Scan for the cell matching the given text and deliver its [x, y] coordinate at center. 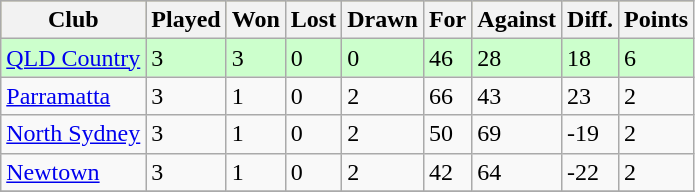
Won [256, 20]
-19 [590, 134]
Diff. [590, 20]
28 [517, 58]
Against [517, 20]
42 [447, 172]
Points [656, 20]
Parramatta [74, 96]
For [447, 20]
46 [447, 58]
Lost [313, 20]
18 [590, 58]
43 [517, 96]
-22 [590, 172]
23 [590, 96]
Newtown [74, 172]
QLD Country [74, 58]
North Sydney [74, 134]
50 [447, 134]
66 [447, 96]
Club [74, 20]
64 [517, 172]
6 [656, 58]
69 [517, 134]
Drawn [383, 20]
Played [186, 20]
